For the text-containing cell, return its midpoint in (x, y) coordinate format. 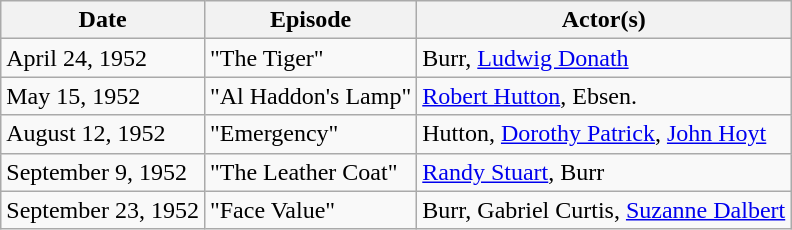
Actor(s) (604, 20)
"Emergency" (310, 134)
"Al Haddon's Lamp" (310, 96)
August 12, 1952 (103, 134)
Burr, Ludwig Donath (604, 58)
Burr, Gabriel Curtis, Suzanne Dalbert (604, 210)
"The Leather Coat" (310, 172)
"Face Value" (310, 210)
Date (103, 20)
September 9, 1952 (103, 172)
"The Tiger" (310, 58)
Robert Hutton, Ebsen. (604, 96)
September 23, 1952 (103, 210)
Randy Stuart, Burr (604, 172)
Hutton, Dorothy Patrick, John Hoyt (604, 134)
April 24, 1952 (103, 58)
Episode (310, 20)
May 15, 1952 (103, 96)
